Determine the (x, y) coordinate at the center of the cell enclosing the given text.  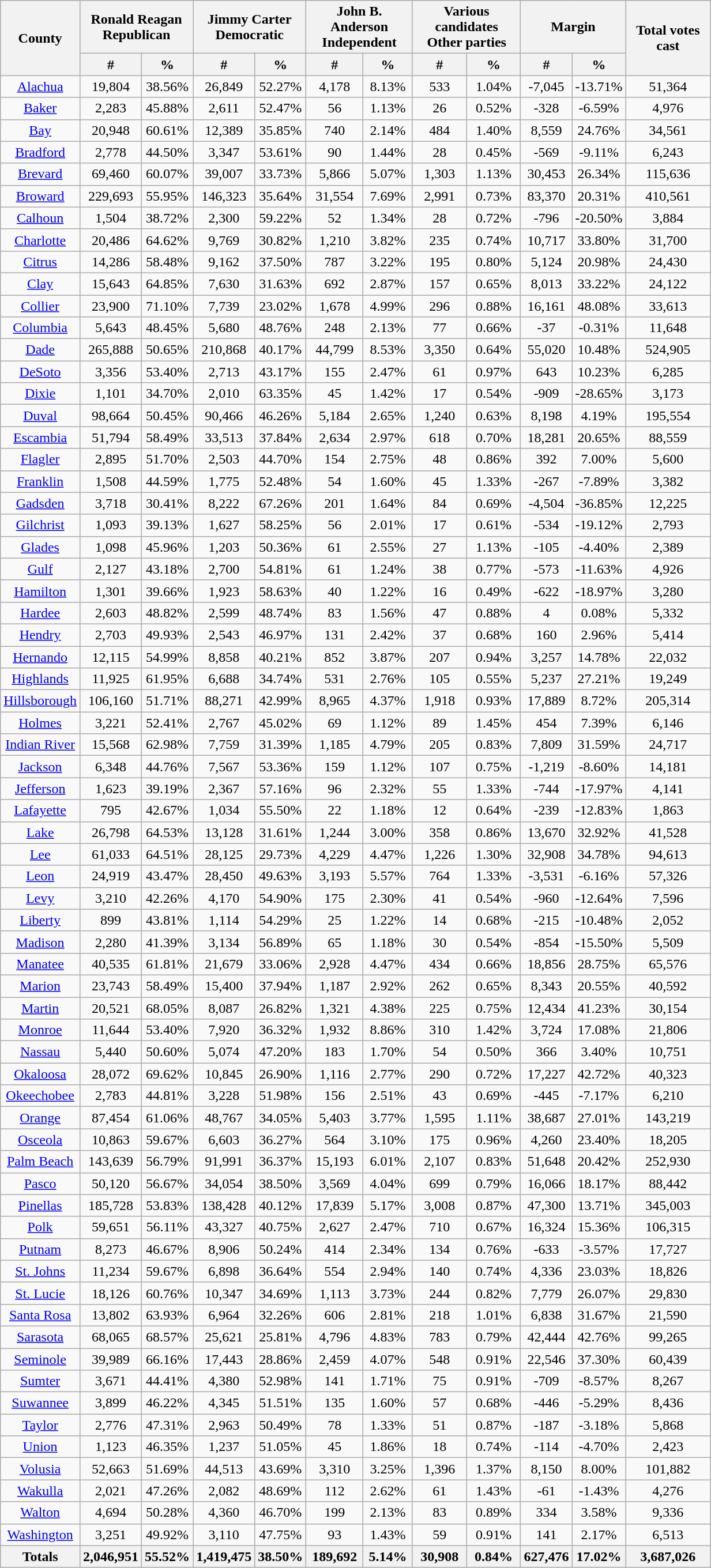
Hillsborough (40, 701)
195 (439, 262)
34.70% (167, 394)
18.17% (599, 1183)
21,679 (224, 964)
63.35% (280, 394)
20.98% (599, 262)
5,414 (668, 635)
4.37% (388, 701)
2,634 (334, 438)
54.29% (280, 920)
0.77% (494, 569)
-4.40% (599, 547)
Taylor (40, 1425)
52.98% (280, 1381)
-744 (547, 789)
15,193 (334, 1162)
244 (439, 1293)
1.86% (388, 1447)
42.99% (280, 701)
2,300 (224, 218)
37.94% (280, 986)
Pinellas (40, 1205)
24,717 (668, 745)
94,613 (668, 854)
Jimmy CarterDemocratic (250, 27)
13,128 (224, 832)
84 (439, 503)
69.62% (167, 1074)
-633 (547, 1249)
Hendry (40, 635)
3.77% (388, 1118)
3.73% (388, 1293)
59 (439, 1535)
290 (439, 1074)
5,509 (668, 942)
2,503 (224, 459)
60.76% (167, 1293)
4 (547, 613)
40.21% (280, 657)
8,965 (334, 701)
43.47% (167, 876)
2,783 (111, 1096)
Highlands (40, 679)
154 (334, 459)
146,323 (224, 196)
44.59% (167, 481)
19,249 (668, 679)
524,905 (668, 350)
4.79% (388, 745)
18,826 (668, 1271)
3,280 (668, 591)
3,671 (111, 1381)
44.76% (167, 767)
Okaloosa (40, 1074)
3.00% (388, 832)
51,648 (547, 1162)
-37 (547, 328)
1,123 (111, 1447)
Various candidatesOther parties (467, 27)
24,919 (111, 876)
135 (334, 1403)
0.61% (494, 525)
15,400 (224, 986)
3,257 (547, 657)
Alachua (40, 86)
50.65% (167, 350)
48.76% (280, 328)
56.79% (167, 1162)
56.11% (167, 1227)
2.81% (388, 1315)
1,098 (111, 547)
1,918 (439, 701)
1,301 (111, 591)
710 (439, 1227)
140 (439, 1271)
55.95% (167, 196)
36.27% (280, 1140)
2,021 (111, 1491)
1,244 (334, 832)
John B. AndersonIndependent (360, 27)
8.53% (388, 350)
1,863 (668, 811)
3,347 (224, 152)
DeSoto (40, 372)
115,636 (668, 174)
Citrus (40, 262)
55 (439, 789)
5,868 (668, 1425)
2.42% (388, 635)
-328 (547, 108)
42.72% (599, 1074)
235 (439, 240)
49.63% (280, 876)
-6.16% (599, 876)
1,775 (224, 481)
18,205 (668, 1140)
2,776 (111, 1425)
Total votes cast (668, 38)
40 (334, 591)
3,008 (439, 1205)
1,678 (334, 306)
143,639 (111, 1162)
3.10% (388, 1140)
0.45% (494, 152)
61.81% (167, 964)
Charlotte (40, 240)
6,838 (547, 1315)
88,442 (668, 1183)
39.66% (167, 591)
2,991 (439, 196)
1,185 (334, 745)
Palm Beach (40, 1162)
1,923 (224, 591)
2,423 (668, 1447)
-105 (547, 547)
Holmes (40, 723)
57.16% (280, 789)
65 (334, 942)
Lafayette (40, 811)
-9.11% (599, 152)
6,285 (668, 372)
1.11% (494, 1118)
-3.57% (599, 1249)
2,703 (111, 635)
-8.57% (599, 1381)
764 (439, 876)
Jefferson (40, 789)
248 (334, 328)
28,125 (224, 854)
7,809 (547, 745)
40.12% (280, 1205)
40.17% (280, 350)
60.07% (167, 174)
54.99% (167, 657)
36.64% (280, 1271)
4.83% (388, 1337)
265,888 (111, 350)
2.62% (388, 1491)
53.36% (280, 767)
2,627 (334, 1227)
218 (439, 1315)
33.22% (599, 284)
51 (439, 1425)
-569 (547, 152)
4.38% (388, 1008)
2,107 (439, 1162)
262 (439, 986)
99,265 (668, 1337)
17.08% (599, 1030)
27.01% (599, 1118)
3,221 (111, 723)
5,440 (111, 1052)
4,345 (224, 1403)
Gadsden (40, 503)
52.47% (280, 108)
4,229 (334, 854)
45.96% (167, 547)
29.73% (280, 854)
Jackson (40, 767)
9,162 (224, 262)
25.81% (280, 1337)
Totals (40, 1556)
28,072 (111, 1074)
2,928 (334, 964)
93 (334, 1535)
33.73% (280, 174)
69,460 (111, 174)
2.55% (388, 547)
366 (547, 1052)
-18.97% (599, 591)
68.57% (167, 1337)
96 (334, 789)
23.02% (280, 306)
3.82% (388, 240)
5,332 (668, 613)
10,863 (111, 1140)
St. Johns (40, 1271)
0.49% (494, 591)
50,120 (111, 1183)
2,280 (111, 942)
8,150 (547, 1469)
12,115 (111, 657)
64.53% (167, 832)
48.74% (280, 613)
4,360 (224, 1513)
47,300 (547, 1205)
88,271 (224, 701)
1.34% (388, 218)
11,234 (111, 1271)
-1,219 (547, 767)
410,561 (668, 196)
Union (40, 1447)
2.34% (388, 1249)
2.17% (599, 1535)
7,759 (224, 745)
50.28% (167, 1513)
12,225 (668, 503)
98,664 (111, 416)
Sarasota (40, 1337)
5.07% (388, 174)
30 (439, 942)
29,830 (668, 1293)
58.48% (167, 262)
Dixie (40, 394)
47.75% (280, 1535)
9,769 (224, 240)
Franklin (40, 481)
51.69% (167, 1469)
35.64% (280, 196)
8,436 (668, 1403)
554 (334, 1271)
12,389 (224, 130)
34.78% (599, 854)
-3.18% (599, 1425)
1.04% (494, 86)
48.69% (280, 1491)
32.92% (599, 832)
5,643 (111, 328)
52.41% (167, 723)
37 (439, 635)
40,535 (111, 964)
37.84% (280, 438)
18,126 (111, 1293)
Monroe (40, 1030)
-215 (547, 920)
63.93% (167, 1315)
49.93% (167, 635)
2.30% (388, 898)
0.76% (494, 1249)
45.88% (167, 108)
Polk (40, 1227)
25 (334, 920)
41,528 (668, 832)
2.65% (388, 416)
43 (439, 1096)
27.21% (599, 679)
8,343 (547, 986)
41.23% (599, 1008)
17,839 (334, 1205)
0.67% (494, 1227)
2.14% (388, 130)
Orange (40, 1118)
52.27% (280, 86)
52.48% (280, 481)
36.32% (280, 1030)
1,203 (224, 547)
87,454 (111, 1118)
Baker (40, 108)
52 (334, 218)
26.07% (599, 1293)
3,350 (439, 350)
210,868 (224, 350)
2,052 (668, 920)
16 (439, 591)
131 (334, 635)
4,170 (224, 898)
5,680 (224, 328)
33.06% (280, 964)
21,590 (668, 1315)
31,554 (334, 196)
533 (439, 86)
26,849 (224, 86)
51.98% (280, 1096)
692 (334, 284)
55.50% (280, 811)
1.70% (388, 1052)
899 (111, 920)
43.81% (167, 920)
434 (439, 964)
50.24% (280, 1249)
Lee (40, 854)
11,925 (111, 679)
18,856 (547, 964)
4.04% (388, 1183)
56.89% (280, 942)
20.65% (599, 438)
Seminole (40, 1359)
3,899 (111, 1403)
13,802 (111, 1315)
0.93% (494, 701)
Washington (40, 1535)
48 (439, 459)
42.67% (167, 811)
1.45% (494, 723)
57 (439, 1403)
699 (439, 1183)
1,321 (334, 1008)
-19.12% (599, 525)
61.06% (167, 1118)
5,403 (334, 1118)
47 (439, 613)
23.40% (599, 1140)
6,348 (111, 767)
22,546 (547, 1359)
47.20% (280, 1052)
31,700 (668, 240)
50.45% (167, 416)
2,367 (224, 789)
2,895 (111, 459)
105 (439, 679)
23.03% (599, 1271)
46.97% (280, 635)
44,513 (224, 1469)
2.92% (388, 986)
195,554 (668, 416)
34.74% (280, 679)
7,920 (224, 1030)
740 (334, 130)
30,908 (439, 1556)
34.69% (280, 1293)
3,251 (111, 1535)
5.17% (388, 1205)
2,543 (224, 635)
4.19% (599, 416)
-36.85% (599, 503)
0.80% (494, 262)
16,324 (547, 1227)
23,743 (111, 986)
24,122 (668, 284)
Hardee (40, 613)
26.90% (280, 1074)
-20.50% (599, 218)
2.51% (388, 1096)
31.39% (280, 745)
0.82% (494, 1293)
2,127 (111, 569)
91,991 (224, 1162)
-11.63% (599, 569)
39.13% (167, 525)
155 (334, 372)
2.97% (388, 438)
0.84% (494, 1556)
3,210 (111, 898)
3,173 (668, 394)
5,237 (547, 679)
21,806 (668, 1030)
106,160 (111, 701)
51.05% (280, 1447)
4,260 (547, 1140)
252,930 (668, 1162)
160 (547, 635)
183 (334, 1052)
618 (439, 438)
17,227 (547, 1074)
Gilchrist (40, 525)
Manatee (40, 964)
20,521 (111, 1008)
Levy (40, 898)
14 (439, 920)
564 (334, 1140)
68,065 (111, 1337)
43,327 (224, 1227)
5.57% (388, 876)
156 (334, 1096)
15,643 (111, 284)
31.63% (280, 284)
43.18% (167, 569)
-446 (547, 1403)
-709 (547, 1381)
3,884 (668, 218)
5,124 (547, 262)
8.13% (388, 86)
15,568 (111, 745)
6,964 (224, 1315)
45.02% (280, 723)
66.16% (167, 1359)
50.36% (280, 547)
44.41% (167, 1381)
0.89% (494, 1513)
138,428 (224, 1205)
Dade (40, 350)
8,906 (224, 1249)
225 (439, 1008)
1.44% (388, 152)
4.99% (388, 306)
16,066 (547, 1183)
7,567 (224, 767)
0.50% (494, 1052)
17.02% (599, 1556)
-8.60% (599, 767)
334 (547, 1513)
2,700 (224, 569)
0.96% (494, 1140)
32,908 (547, 854)
2,046,951 (111, 1556)
10,845 (224, 1074)
0.73% (494, 196)
207 (439, 657)
Glades (40, 547)
37.50% (280, 262)
Broward (40, 196)
2.76% (388, 679)
3.22% (388, 262)
46.26% (280, 416)
3,356 (111, 372)
7,596 (668, 898)
30.82% (280, 240)
12,434 (547, 1008)
10.48% (599, 350)
310 (439, 1030)
33,613 (668, 306)
1,595 (439, 1118)
44,799 (334, 350)
-13.71% (599, 86)
643 (547, 372)
57,326 (668, 876)
10.23% (599, 372)
Marion (40, 986)
24,430 (668, 262)
10,717 (547, 240)
3,718 (111, 503)
-61 (547, 1491)
31.61% (280, 832)
2,082 (224, 1491)
4,976 (668, 108)
14,181 (668, 767)
Margin (573, 27)
2.94% (388, 1271)
4,276 (668, 1491)
8.72% (599, 701)
26,798 (111, 832)
Nassau (40, 1052)
-445 (547, 1096)
2.01% (388, 525)
-4,504 (547, 503)
6,210 (668, 1096)
1,237 (224, 1447)
1,623 (111, 789)
50.49% (280, 1425)
12 (439, 811)
20,486 (111, 240)
1,419,475 (224, 1556)
6,603 (224, 1140)
17,443 (224, 1359)
60,439 (668, 1359)
134 (439, 1249)
1,116 (334, 1074)
1,113 (334, 1293)
-12.64% (599, 898)
38 (439, 569)
8,198 (547, 416)
31.67% (599, 1315)
47.31% (167, 1425)
Collier (40, 306)
Wakulla (40, 1491)
157 (439, 284)
3,310 (334, 1469)
64.85% (167, 284)
18,281 (547, 438)
0.08% (599, 613)
3,382 (668, 481)
-17.97% (599, 789)
55.52% (167, 1556)
4,926 (668, 569)
32.26% (280, 1315)
3,110 (224, 1535)
10,751 (668, 1052)
41.39% (167, 942)
229,693 (111, 196)
88,559 (668, 438)
4.07% (388, 1359)
17,727 (668, 1249)
28.75% (599, 964)
7.39% (599, 723)
10,347 (224, 1293)
454 (547, 723)
59,651 (111, 1227)
68.05% (167, 1008)
Indian River (40, 745)
1,114 (224, 920)
8,273 (111, 1249)
Escambia (40, 438)
69 (334, 723)
-1.43% (599, 1491)
Liberty (40, 920)
0.52% (494, 108)
26 (439, 108)
40,592 (668, 986)
Leon (40, 876)
Madison (40, 942)
53.83% (167, 1205)
40.75% (280, 1227)
548 (439, 1359)
6,688 (224, 679)
3,724 (547, 1030)
8,087 (224, 1008)
43.17% (280, 372)
Walton (40, 1513)
296 (439, 306)
Columbia (40, 328)
Calhoun (40, 218)
34.05% (280, 1118)
-622 (547, 591)
71.10% (167, 306)
62.98% (167, 745)
55,020 (547, 350)
40,323 (668, 1074)
2,793 (668, 525)
6,513 (668, 1535)
8,222 (224, 503)
2,599 (224, 613)
3,193 (334, 876)
7.69% (388, 196)
Bay (40, 130)
43.69% (280, 1469)
77 (439, 328)
2,283 (111, 108)
8.00% (599, 1469)
22 (334, 811)
16,161 (547, 306)
2,459 (334, 1359)
-187 (547, 1425)
-28.65% (599, 394)
4,178 (334, 86)
2,603 (111, 613)
107 (439, 767)
185,728 (111, 1205)
Bradford (40, 152)
-909 (547, 394)
46.67% (167, 1249)
106,315 (668, 1227)
Volusia (40, 1469)
90,466 (224, 416)
-534 (547, 525)
51.51% (280, 1403)
0.55% (494, 679)
67.26% (280, 503)
2.32% (388, 789)
205 (439, 745)
50.60% (167, 1052)
38.56% (167, 86)
5,184 (334, 416)
6.01% (388, 1162)
20.55% (599, 986)
1,210 (334, 240)
Lake (40, 832)
41 (439, 898)
787 (334, 262)
627,476 (547, 1556)
Gulf (40, 569)
2,963 (224, 1425)
1.30% (494, 854)
11,648 (668, 328)
90 (334, 152)
54.90% (280, 898)
4,336 (547, 1271)
1,396 (439, 1469)
0.70% (494, 438)
4,796 (334, 1337)
1,932 (334, 1030)
48.82% (167, 613)
-15.50% (599, 942)
795 (111, 811)
9,336 (668, 1513)
47.26% (167, 1491)
5,600 (668, 459)
1,101 (111, 394)
46.35% (167, 1447)
Hernando (40, 657)
Pasco (40, 1183)
65,576 (668, 964)
14,286 (111, 262)
6,243 (668, 152)
-10.48% (599, 920)
-239 (547, 811)
Martin (40, 1008)
Okeechobee (40, 1096)
15.36% (599, 1227)
36.37% (280, 1162)
7,779 (547, 1293)
34,054 (224, 1183)
33,513 (224, 438)
-267 (547, 481)
531 (334, 679)
51,364 (668, 86)
39,989 (111, 1359)
27 (439, 547)
44.81% (167, 1096)
7.00% (599, 459)
28,450 (224, 876)
-960 (547, 898)
1.64% (388, 503)
6,146 (668, 723)
-796 (547, 218)
56.67% (167, 1183)
22,032 (668, 657)
26.34% (599, 174)
2.96% (599, 635)
484 (439, 130)
53.61% (280, 152)
54.81% (280, 569)
38.72% (167, 218)
19,804 (111, 86)
1.01% (494, 1315)
201 (334, 503)
8,559 (547, 130)
51.70% (167, 459)
35.85% (280, 130)
-6.59% (599, 108)
31.59% (599, 745)
18 (439, 1447)
-114 (547, 1447)
-854 (547, 942)
1.71% (388, 1381)
7,739 (224, 306)
-7,045 (547, 86)
46.22% (167, 1403)
County (40, 38)
3.25% (388, 1469)
30.41% (167, 503)
37.30% (599, 1359)
2.75% (388, 459)
7,630 (224, 284)
4,694 (111, 1513)
-12.83% (599, 811)
1,093 (111, 525)
0.97% (494, 372)
24.76% (599, 130)
3,134 (224, 942)
8,858 (224, 657)
25,621 (224, 1337)
1.37% (494, 1469)
42,444 (547, 1337)
52,663 (111, 1469)
0.63% (494, 416)
51,794 (111, 438)
2.77% (388, 1074)
-5.29% (599, 1403)
112 (334, 1491)
13,670 (547, 832)
852 (334, 657)
30,154 (668, 1008)
75 (439, 1381)
14.78% (599, 657)
64.51% (167, 854)
1,187 (334, 986)
42.76% (599, 1337)
Clay (40, 284)
3,569 (334, 1183)
1,504 (111, 218)
0.94% (494, 657)
414 (334, 1249)
-4.70% (599, 1447)
Duval (40, 416)
-7.17% (599, 1096)
6,898 (224, 1271)
48.08% (599, 306)
345,003 (668, 1205)
61,033 (111, 854)
-573 (547, 569)
205,314 (668, 701)
159 (334, 767)
8,267 (668, 1381)
Sumter (40, 1381)
11,644 (111, 1030)
4,141 (668, 789)
23,900 (111, 306)
33.80% (599, 240)
3.87% (388, 657)
39,007 (224, 174)
Ronald ReaganRepublican (136, 27)
2.87% (388, 284)
1.40% (494, 130)
783 (439, 1337)
51.71% (167, 701)
Santa Rosa (40, 1315)
1,240 (439, 416)
3,228 (224, 1096)
Flagler (40, 459)
28.86% (280, 1359)
2,767 (224, 723)
606 (334, 1315)
20,948 (111, 130)
1,303 (439, 174)
58.63% (280, 591)
3.58% (599, 1513)
39.19% (167, 789)
Osceola (40, 1140)
St. Lucie (40, 1293)
143,219 (668, 1118)
44.70% (280, 459)
48,767 (224, 1118)
34,561 (668, 130)
Hamilton (40, 591)
Suwannee (40, 1403)
189,692 (334, 1556)
5.14% (388, 1556)
2,389 (668, 547)
44.50% (167, 152)
5,074 (224, 1052)
-7.89% (599, 481)
3.40% (599, 1052)
42.26% (167, 898)
59.22% (280, 218)
2,611 (224, 108)
-0.31% (599, 328)
60.61% (167, 130)
2,010 (224, 394)
101,882 (668, 1469)
2,713 (224, 372)
-3,531 (547, 876)
61.95% (167, 679)
26.82% (280, 1008)
Brevard (40, 174)
89 (439, 723)
1,508 (111, 481)
20.31% (599, 196)
38,687 (547, 1118)
358 (439, 832)
13.71% (599, 1205)
1,034 (224, 811)
46.70% (280, 1513)
64.62% (167, 240)
5,866 (334, 174)
49.92% (167, 1535)
8.86% (388, 1030)
48.45% (167, 328)
17,889 (547, 701)
58.25% (280, 525)
78 (334, 1425)
1.24% (388, 569)
1,226 (439, 854)
30,453 (547, 174)
1,627 (224, 525)
4,380 (224, 1381)
2,778 (111, 152)
83,370 (547, 196)
199 (334, 1513)
Putnam (40, 1249)
1.56% (388, 613)
8,013 (547, 284)
20.42% (599, 1162)
3,687,026 (668, 1556)
392 (547, 459)
